Search for the cell housing the specified text and yield its [X, Y] center coordinate. 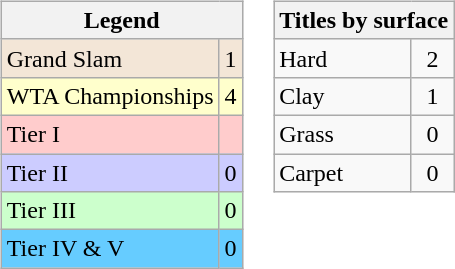
Tier II [110, 173]
4 [230, 96]
Hard [343, 58]
Tier III [110, 211]
Tier I [110, 134]
2 [432, 58]
Titles by surface [364, 20]
Tier IV & V [110, 249]
Carpet [343, 173]
Grand Slam [110, 58]
Legend [122, 20]
Grass [343, 134]
WTA Championships [110, 96]
Clay [343, 96]
